Capture the cell that displays the provided text and extract its [X, Y] central coordinate. 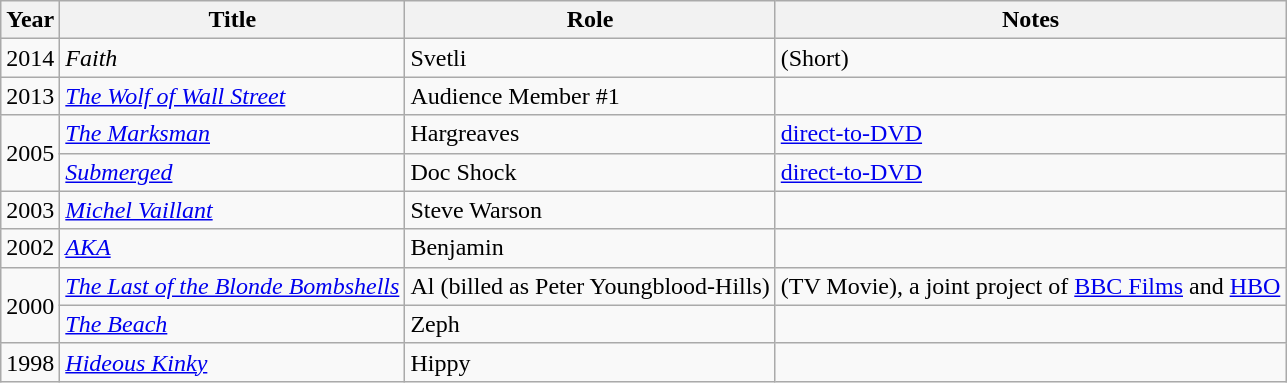
1998 [30, 362]
2013 [30, 96]
Benjamin [590, 248]
2005 [30, 153]
Notes [1030, 20]
Year [30, 20]
Hideous Kinky [232, 362]
Hippy [590, 362]
(Short) [1030, 58]
Doc Shock [590, 172]
2003 [30, 210]
2002 [30, 248]
Al (billed as Peter Youngblood-Hills) [590, 286]
Submerged [232, 172]
Svetli [590, 58]
Title [232, 20]
Zeph [590, 324]
The Wolf of Wall Street [232, 96]
(TV Movie), a joint project of BBC Films and HBO [1030, 286]
AKA [232, 248]
The Beach [232, 324]
The Marksman [232, 134]
Steve Warson [590, 210]
Role [590, 20]
The Last of the Blonde Bombshells [232, 286]
Faith [232, 58]
Audience Member #1 [590, 96]
Michel Vaillant [232, 210]
Hargreaves [590, 134]
2014 [30, 58]
2000 [30, 305]
